Find where the given text appears and provide that cell's center as (x, y) coordinate. 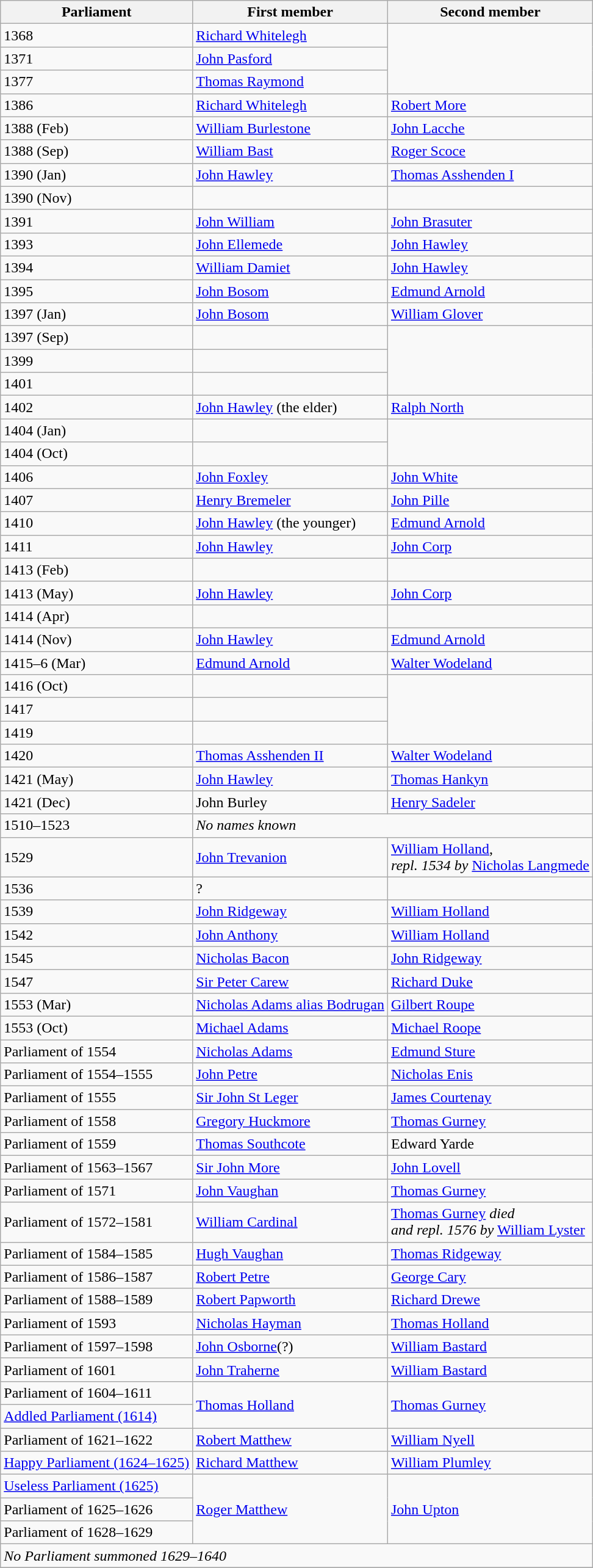
Hugh Vaughan (290, 1254)
Parliament of 1621–1622 (96, 1439)
Parliament of 1601 (96, 1370)
Richard Drewe (490, 1300)
William Burlestone (290, 128)
Edmund Sture (490, 1051)
Parliament of 1554 (96, 1051)
1393 (96, 244)
1415–6 (Mar) (96, 662)
John Lovell (490, 1167)
John Traherne (290, 1370)
Sir John St Leger (290, 1098)
Nicholas Adams alias Bodrugan (290, 1004)
William Holland, repl. 1534 by Nicholas Langmede (490, 857)
1395 (96, 291)
1539 (96, 912)
1414 (Nov) (96, 639)
1404 (Jan) (96, 430)
1397 (Sep) (96, 338)
1419 (96, 733)
John William (290, 221)
John Vaughan (290, 1191)
Parliament of 1588–1589 (96, 1300)
Parliament of 1628–1629 (96, 1533)
John Foxley (290, 477)
1401 (96, 384)
William Nyell (490, 1439)
1388 (Feb) (96, 128)
John Pille (490, 500)
John Trevanion (290, 857)
Sir Peter Carew (290, 981)
Nicholas Adams (290, 1051)
1416 (Oct) (96, 686)
George Cary (490, 1277)
Michael Roope (490, 1028)
Robert Matthew (290, 1439)
John Petre (290, 1075)
John Anthony (290, 935)
John Upton (490, 1509)
Richard Duke (490, 981)
Thomas Asshenden I (490, 175)
Parliament of 1563–1567 (96, 1167)
Thomas Ridgeway (490, 1254)
1553 (Mar) (96, 1004)
Michael Adams (290, 1028)
Parliament of 1593 (96, 1323)
Nicholas Hayman (290, 1323)
John Brasuter (490, 221)
1397 (Jan) (96, 314)
1536 (96, 888)
Robert Papworth (290, 1300)
1390 (Jan) (96, 175)
1386 (96, 105)
Edward Yarde (490, 1144)
1553 (Oct) (96, 1028)
First member (290, 12)
1542 (96, 935)
Gilbert Roupe (490, 1004)
Robert More (490, 105)
John Pasford (290, 59)
Second member (490, 12)
Parliament (96, 12)
Sir John More (290, 1167)
Thomas Southcote (290, 1144)
1421 (Dec) (96, 802)
1402 (96, 407)
Thomas Asshenden II (290, 756)
1410 (96, 523)
1413 (May) (96, 593)
Henry Sadeler (490, 802)
1420 (96, 756)
Roger Matthew (290, 1509)
Parliament of 1555 (96, 1098)
Richard Matthew (290, 1463)
1404 (Oct) (96, 454)
1510–1523 (96, 826)
John Burley (290, 802)
Parliament of 1571 (96, 1191)
John Ellemede (290, 244)
Parliament of 1572–1581 (96, 1222)
1391 (96, 221)
William Glover (490, 314)
1529 (96, 857)
James Courtenay (490, 1098)
John Osborne(?) (290, 1346)
1394 (96, 267)
Robert Petre (290, 1277)
Ralph North (490, 407)
1406 (96, 477)
1547 (96, 981)
Thomas Hankyn (490, 779)
? (290, 888)
1411 (96, 546)
Thomas Gurney diedand repl. 1576 by William Lyster (490, 1222)
1417 (96, 710)
No names known (393, 826)
Gregory Huckmore (290, 1121)
1413 (Feb) (96, 570)
1390 (Nov) (96, 198)
Useless Parliament (1625) (96, 1486)
Henry Bremeler (290, 500)
Parliament of 1597–1598 (96, 1346)
1377 (96, 82)
1371 (96, 59)
Parliament of 1554–1555 (96, 1075)
Addled Parliament (1614) (96, 1416)
No Parliament summoned 1629–1640 (296, 1556)
John Hawley (the younger) (290, 523)
1368 (96, 35)
1545 (96, 958)
William Damiet (290, 267)
1421 (May) (96, 779)
Parliament of 1559 (96, 1144)
Roger Scoce (490, 151)
Nicholas Bacon (290, 958)
1388 (Sep) (96, 151)
Parliament of 1558 (96, 1121)
Happy Parliament (1624–1625) (96, 1463)
William Plumley (490, 1463)
Thomas Raymond (290, 82)
Parliament of 1586–1587 (96, 1277)
Parliament of 1625–1626 (96, 1509)
Parliament of 1584–1585 (96, 1254)
1414 (Apr) (96, 616)
Parliament of 1604–1611 (96, 1393)
John Lacche (490, 128)
William Cardinal (290, 1222)
Nicholas Enis (490, 1075)
1407 (96, 500)
William Bast (290, 151)
John White (490, 477)
1399 (96, 361)
John Hawley (the elder) (290, 407)
